Search for the cell housing the specified text and yield its [x, y] center coordinate. 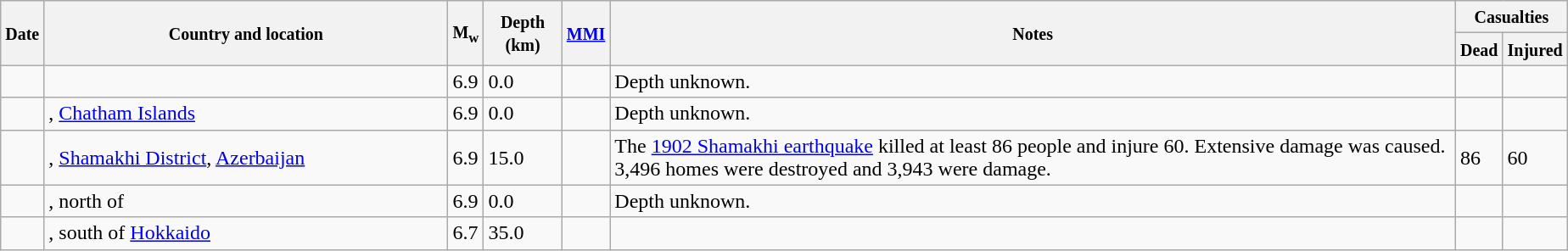
Depth (km) [523, 33]
Date [22, 33]
Injured [1535, 49]
15.0 [523, 158]
Dead [1479, 49]
MMI [585, 33]
Mw [466, 33]
, Shamakhi District, Azerbaijan [246, 158]
6.7 [466, 233]
86 [1479, 158]
Country and location [246, 33]
The 1902 Shamakhi earthquake killed at least 86 people and injure 60. Extensive damage was caused. 3,496 homes were destroyed and 3,943 were damage. [1033, 158]
60 [1535, 158]
, Chatham Islands [246, 114]
, north of [246, 201]
Notes [1033, 33]
, south of Hokkaido [246, 233]
Casualties [1511, 17]
35.0 [523, 233]
